Scan for the cell matching the given text and deliver its [x, y] coordinate at center. 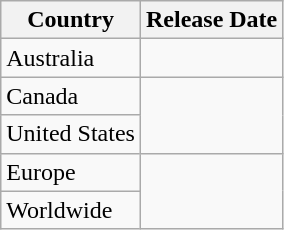
Canada [71, 96]
Country [71, 20]
Release Date [211, 20]
Europe [71, 172]
Worldwide [71, 210]
Australia [71, 58]
United States [71, 134]
